Provide the (X, Y) coordinate of the cell's center where the given text is located.  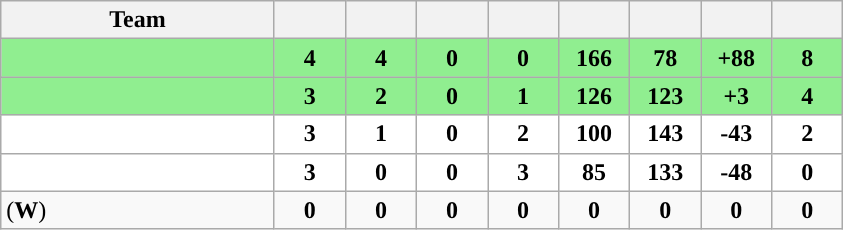
100 (594, 134)
126 (594, 96)
Team (138, 20)
133 (666, 172)
78 (666, 58)
(W) (138, 210)
+88 (736, 58)
85 (594, 172)
8 (808, 58)
+3 (736, 96)
-43 (736, 134)
-48 (736, 172)
166 (594, 58)
123 (666, 96)
143 (666, 134)
